Detect which cell encompasses the target text, then output its [X, Y] center coordinate. 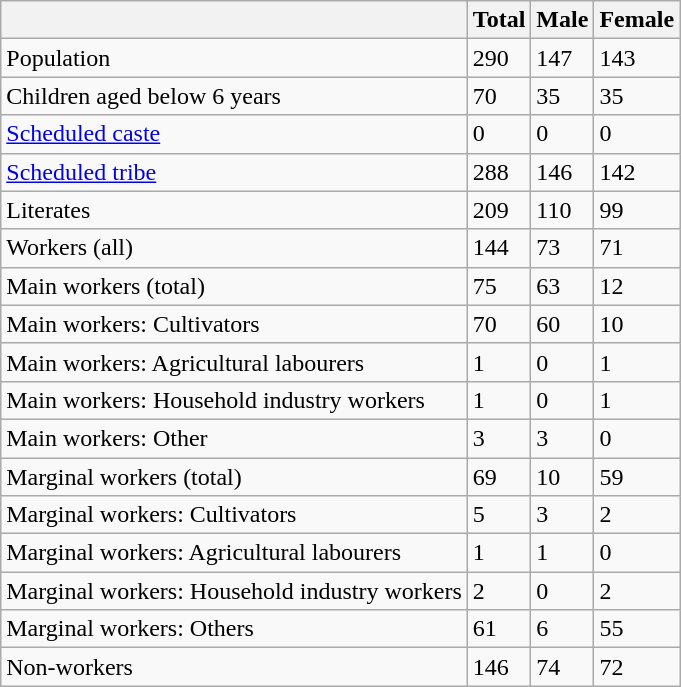
Main workers: Agricultural labourers [234, 362]
74 [562, 667]
Non-workers [234, 667]
209 [499, 210]
Female [637, 20]
99 [637, 210]
59 [637, 477]
12 [637, 286]
Main workers: Cultivators [234, 324]
Male [562, 20]
61 [499, 629]
71 [637, 248]
144 [499, 248]
Scheduled caste [234, 134]
72 [637, 667]
Marginal workers (total) [234, 477]
110 [562, 210]
Total [499, 20]
55 [637, 629]
Marginal workers: Cultivators [234, 515]
147 [562, 58]
75 [499, 286]
73 [562, 248]
Scheduled tribe [234, 172]
Literates [234, 210]
6 [562, 629]
Marginal workers: Household industry workers [234, 591]
Workers (all) [234, 248]
Main workers (total) [234, 286]
142 [637, 172]
Marginal workers: Others [234, 629]
69 [499, 477]
288 [499, 172]
290 [499, 58]
Children aged below 6 years [234, 96]
63 [562, 286]
Main workers: Household industry workers [234, 400]
5 [499, 515]
Marginal workers: Agricultural labourers [234, 553]
60 [562, 324]
Population [234, 58]
Main workers: Other [234, 438]
143 [637, 58]
